For the text-containing cell, return its midpoint in [X, Y] coordinate format. 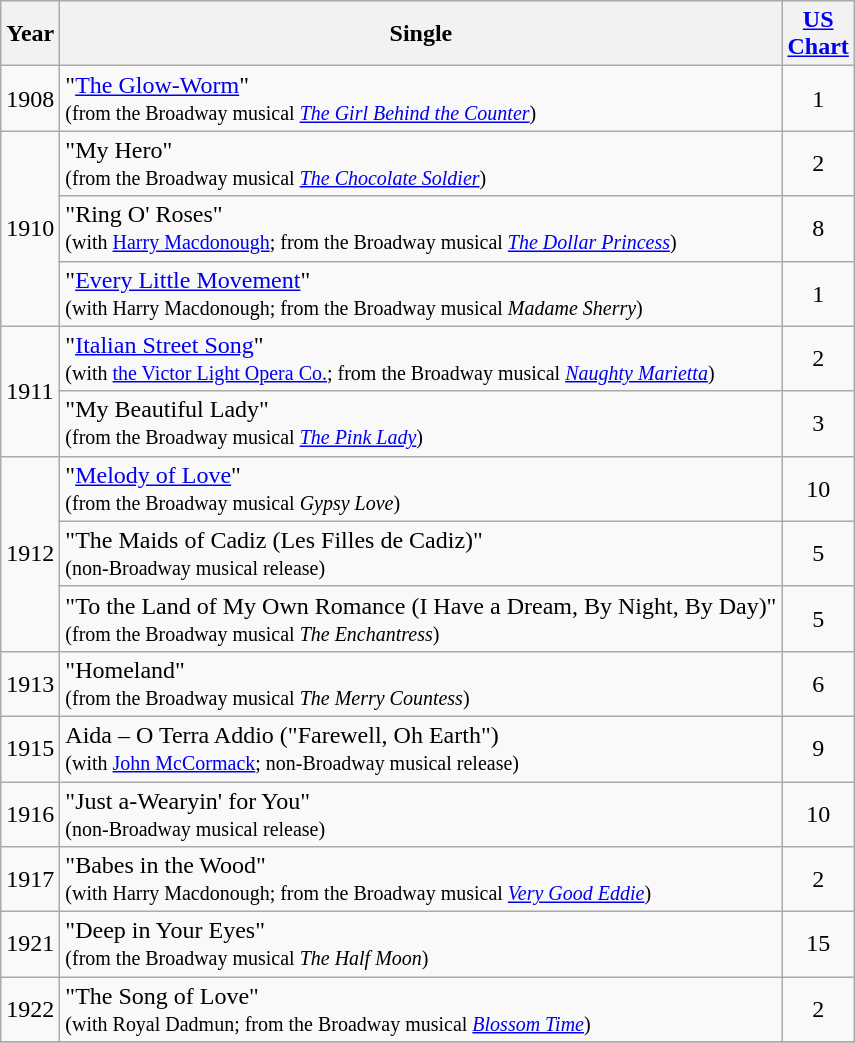
15 [818, 944]
9 [818, 748]
"To the Land of My Own Romance (I Have a Dream, By Night, By Day)" (from the Broadway musical The Enchantress) [421, 618]
"Homeland" (from the Broadway musical The Merry Countess) [421, 684]
8 [818, 228]
Aida – O Terra Addio ("Farewell, Oh Earth") (with John McCormack; non-Broadway musical release) [421, 748]
"Melody of Love" (from the Broadway musical Gypsy Love) [421, 488]
1921 [30, 944]
Single [421, 34]
1917 [30, 880]
1912 [30, 554]
3 [818, 424]
"My Hero" (from the Broadway musical The Chocolate Soldier) [421, 164]
USChart [818, 34]
1915 [30, 748]
"Deep in Your Eyes" (from the Broadway musical The Half Moon) [421, 944]
1922 [30, 1010]
"The Song of Love" (with Royal Dadmun; from the Broadway musical Blossom Time) [421, 1010]
"The Maids of Cadiz (Les Filles de Cadiz)" (non-Broadway musical release) [421, 554]
6 [818, 684]
1913 [30, 684]
1910 [30, 228]
"Babes in the Wood" (with Harry Macdonough; from the Broadway musical Very Good Eddie) [421, 880]
"My Beautiful Lady" (from the Broadway musical The Pink Lady) [421, 424]
1911 [30, 391]
"Every Little Movement" (with Harry Macdonough; from the Broadway musical Madame Sherry) [421, 294]
"Ring O' Roses" (with Harry Macdonough; from the Broadway musical The Dollar Princess) [421, 228]
"The Glow-Worm" (from the Broadway musical The Girl Behind the Counter) [421, 98]
"Just a-Wearyin' for You" (non-Broadway musical release) [421, 814]
1908 [30, 98]
Year [30, 34]
"Italian Street Song" (with the Victor Light Opera Co.; from the Broadway musical Naughty Marietta) [421, 358]
1916 [30, 814]
